From the cell containing the given text, extract its center point as (X, Y) coordinate. 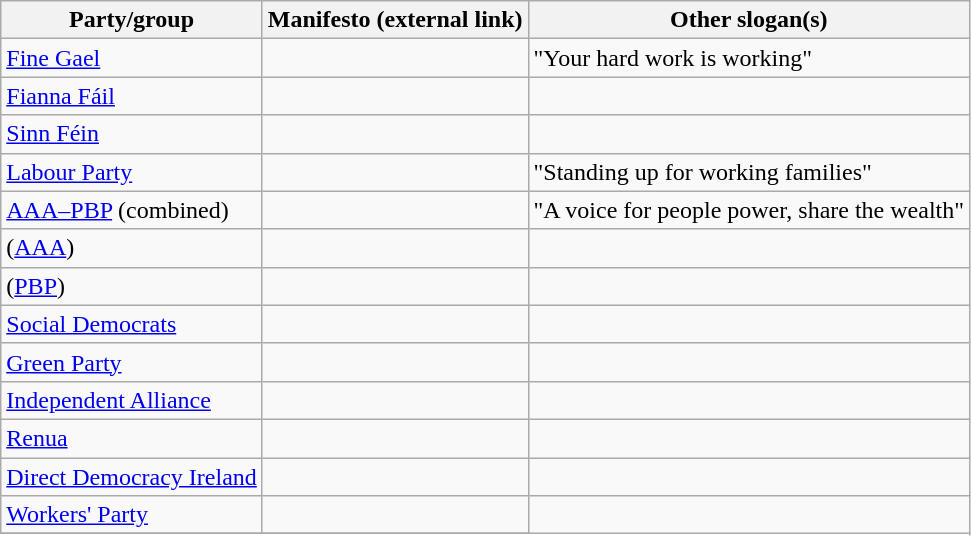
Party/group (132, 20)
Sinn Féin (132, 134)
(AAA) (132, 248)
Direct Democracy Ireland (132, 477)
Green Party (132, 362)
Labour Party (132, 172)
Manifesto (external link) (395, 20)
Social Democrats (132, 324)
Renua (132, 438)
(PBP) (132, 286)
Fianna Fáil (132, 96)
AAA–PBP (combined) (132, 210)
Fine Gael (132, 58)
Other slogan(s) (749, 20)
Independent Alliance (132, 400)
"Your hard work is working" (749, 58)
Workers' Party (132, 515)
"Standing up for working families" (749, 172)
"A voice for people power, share the wealth" (749, 210)
